Identify which cell holds the provided text, then report its [X, Y] central coordinate. 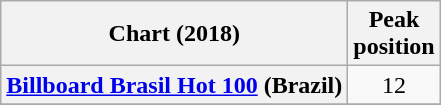
Chart (2018) [174, 34]
Billboard Brasil Hot 100 (Brazil) [174, 85]
Peakposition [394, 34]
12 [394, 85]
